Capture the cell that displays the provided text and extract its (x, y) central coordinate. 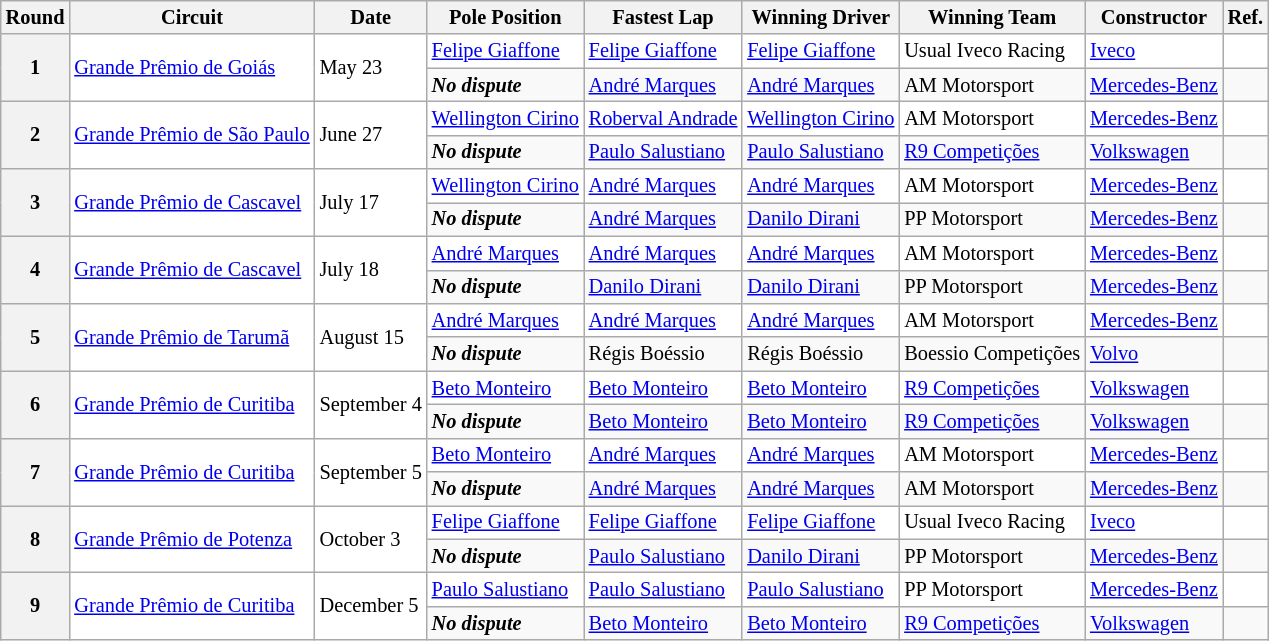
2 (36, 134)
6 (36, 404)
July 18 (371, 270)
Constructor (1154, 17)
Fastest Lap (664, 17)
August 15 (371, 336)
June 27 (371, 134)
Winning Team (992, 17)
Volvo (1154, 354)
December 5 (371, 606)
5 (36, 336)
7 (36, 472)
8 (36, 538)
Grande Prêmio de São Paulo (192, 134)
Grande Prêmio de Potenza (192, 538)
September 5 (371, 472)
4 (36, 270)
Winning Driver (820, 17)
Boessio Competições (992, 354)
September 4 (371, 404)
Grande Prêmio de Tarumã (192, 336)
Date (371, 17)
9 (36, 606)
Circuit (192, 17)
October 3 (371, 538)
Pole Position (506, 17)
May 23 (371, 68)
Roberval Andrade (664, 118)
Round (36, 17)
Grande Prêmio de Goiás (192, 68)
Ref. (1246, 17)
3 (36, 202)
July 17 (371, 202)
1 (36, 68)
